Return the [X, Y] coordinate for the center point of the cell that contains the specified text.  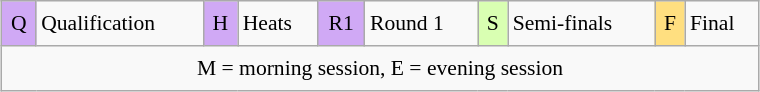
R1 [341, 24]
Heats [278, 24]
Semi-finals [582, 24]
Q [20, 24]
F [670, 24]
Round 1 [422, 24]
H [220, 24]
Final [722, 24]
M = morning session, E = evening session [380, 68]
Qualification [120, 24]
S [493, 24]
